Identify which cell holds the provided text, then report its [X, Y] central coordinate. 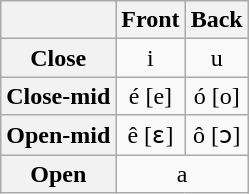
ó [o] [216, 96]
ô [ɔ] [216, 135]
Open [58, 173]
Front [150, 20]
ê [ɛ] [150, 135]
i [150, 58]
u [216, 58]
Back [216, 20]
é [e] [150, 96]
Close [58, 58]
a [182, 173]
Close-mid [58, 96]
Open-mid [58, 135]
